Capture the cell that displays the provided text and extract its (x, y) central coordinate. 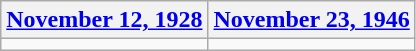
November 23, 1946 (312, 20)
November 12, 1928 (104, 20)
